Determine the (X, Y) coordinate at the center of the cell enclosing the given text.  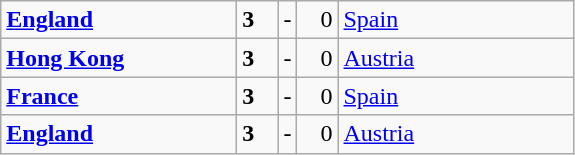
Hong Kong (119, 58)
France (119, 96)
